Find where the given text appears and provide that cell's center as [X, Y] coordinate. 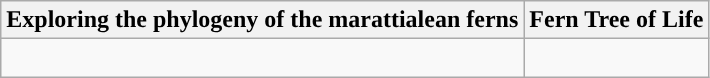
Exploring the phylogeny of the marattialean ferns [262, 20]
Fern Tree of Life [616, 20]
